Pinpoint the cell where the given text exists, returning its [x, y] midpoint coordinate. 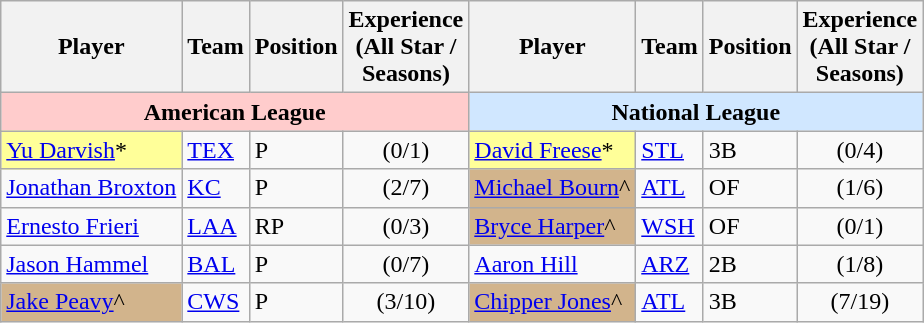
(7/19) [860, 302]
(0/7) [406, 264]
National League [696, 112]
Bryce Harper^ [552, 226]
(3/10) [406, 302]
David Freese* [552, 150]
(2/7) [406, 188]
Yu Darvish* [92, 150]
American League [235, 112]
KC [216, 188]
Chipper Jones^ [552, 302]
(1/8) [860, 264]
WSH [670, 226]
Aaron Hill [552, 264]
ARZ [670, 264]
(0/4) [860, 150]
LAA [216, 226]
Jonathan Broxton [92, 188]
Michael Bourn^ [552, 188]
STL [670, 150]
CWS [216, 302]
BAL [216, 264]
Jason Hammel [92, 264]
Ernesto Frieri [92, 226]
(1/6) [860, 188]
TEX [216, 150]
RP [296, 226]
Jake Peavy^ [92, 302]
(0/3) [406, 226]
2B [750, 264]
